Determine the (x, y) coordinate at the center of the cell enclosing the given text.  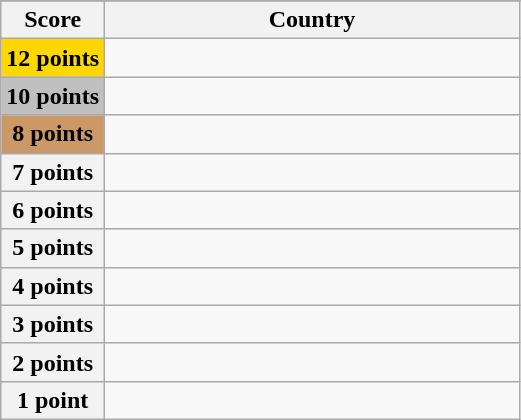
1 point (53, 400)
Score (53, 20)
7 points (53, 172)
6 points (53, 210)
Country (312, 20)
8 points (53, 134)
5 points (53, 248)
2 points (53, 362)
3 points (53, 324)
4 points (53, 286)
12 points (53, 58)
10 points (53, 96)
